Return [x, y] of the center of cell containing provided text 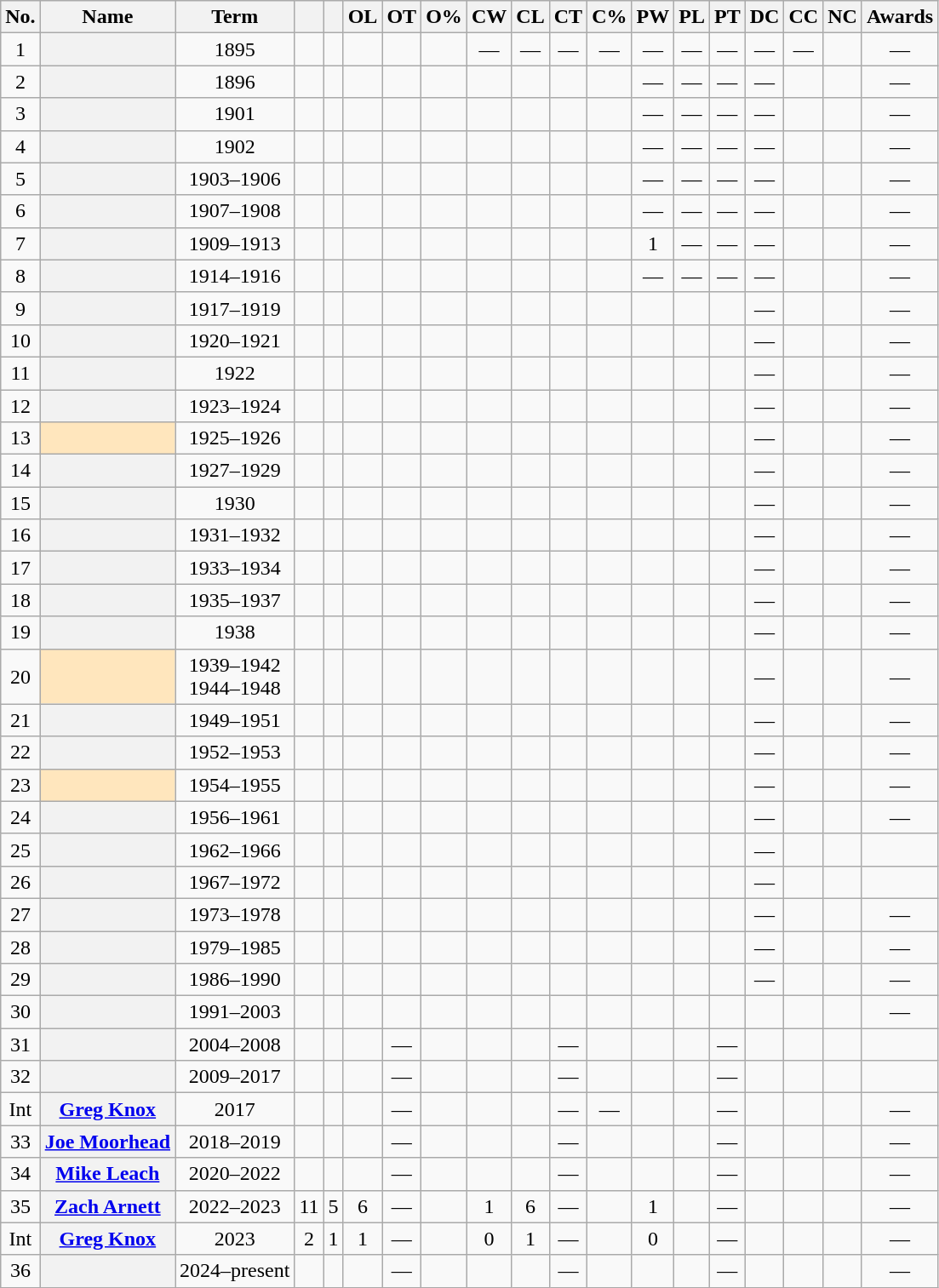
Joe Moorhead [107, 1142]
1930 [235, 503]
C% [610, 17]
25 [20, 850]
9 [20, 308]
13 [20, 438]
1920–1921 [235, 341]
No. [20, 17]
DC [764, 17]
29 [20, 980]
22 [20, 753]
1907–1908 [235, 211]
2018–2019 [235, 1142]
1914–1916 [235, 276]
16 [20, 535]
2022–2023 [235, 1206]
4 [20, 146]
Zach Arnett [107, 1206]
1927–1929 [235, 471]
26 [20, 882]
1933–1934 [235, 568]
1925–1926 [235, 438]
1901 [235, 114]
32 [20, 1077]
PL [692, 17]
19 [20, 633]
1938 [235, 633]
28 [20, 947]
1923–1924 [235, 406]
33 [20, 1142]
Awards [899, 17]
1952–1953 [235, 753]
1931–1932 [235, 535]
1973–1978 [235, 914]
1956–1961 [235, 817]
8 [20, 276]
24 [20, 817]
3 [20, 114]
CL [530, 17]
CW [489, 17]
Name [107, 17]
1949–1951 [235, 720]
27 [20, 914]
1954–1955 [235, 785]
35 [20, 1206]
12 [20, 406]
2017 [235, 1109]
17 [20, 568]
O% [444, 17]
1903–1906 [235, 179]
1986–1990 [235, 980]
1935–1937 [235, 600]
2009–2017 [235, 1077]
2023 [235, 1239]
1967–1972 [235, 882]
PT [727, 17]
1909–1913 [235, 243]
CC [804, 17]
31 [20, 1045]
1939–19421944–1948 [235, 676]
Term [235, 17]
Mike Leach [107, 1174]
18 [20, 600]
34 [20, 1174]
1962–1966 [235, 850]
36 [20, 1271]
2020–2022 [235, 1174]
2024–present [235, 1271]
1979–1985 [235, 947]
OL [363, 17]
2004–2008 [235, 1045]
1896 [235, 82]
1922 [235, 373]
1895 [235, 49]
1902 [235, 146]
20 [20, 676]
15 [20, 503]
1917–1919 [235, 308]
10 [20, 341]
NC [843, 17]
1991–2003 [235, 1012]
21 [20, 720]
PW [653, 17]
23 [20, 785]
CT [568, 17]
OT [402, 17]
7 [20, 243]
30 [20, 1012]
14 [20, 471]
